Return [x, y] of the center of cell containing provided text 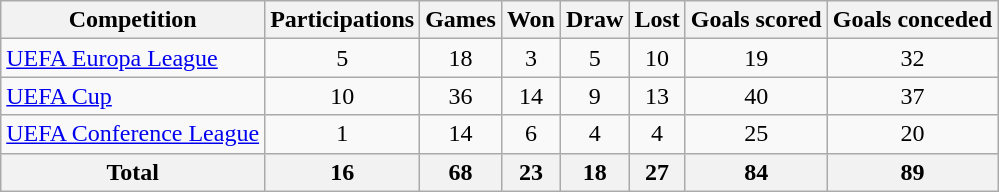
Lost [657, 20]
Competition [133, 20]
37 [912, 96]
Goals conceded [912, 20]
6 [530, 134]
89 [912, 172]
Goals scored [756, 20]
40 [756, 96]
UEFA Cup [133, 96]
Total [133, 172]
84 [756, 172]
Participations [342, 20]
19 [756, 58]
13 [657, 96]
20 [912, 134]
25 [756, 134]
68 [461, 172]
36 [461, 96]
Games [461, 20]
23 [530, 172]
27 [657, 172]
1 [342, 134]
UEFA Europa League [133, 58]
3 [530, 58]
16 [342, 172]
UEFA Conference League [133, 134]
Draw [594, 20]
9 [594, 96]
Won [530, 20]
32 [912, 58]
